Search for the cell housing the specified text and yield its (x, y) center coordinate. 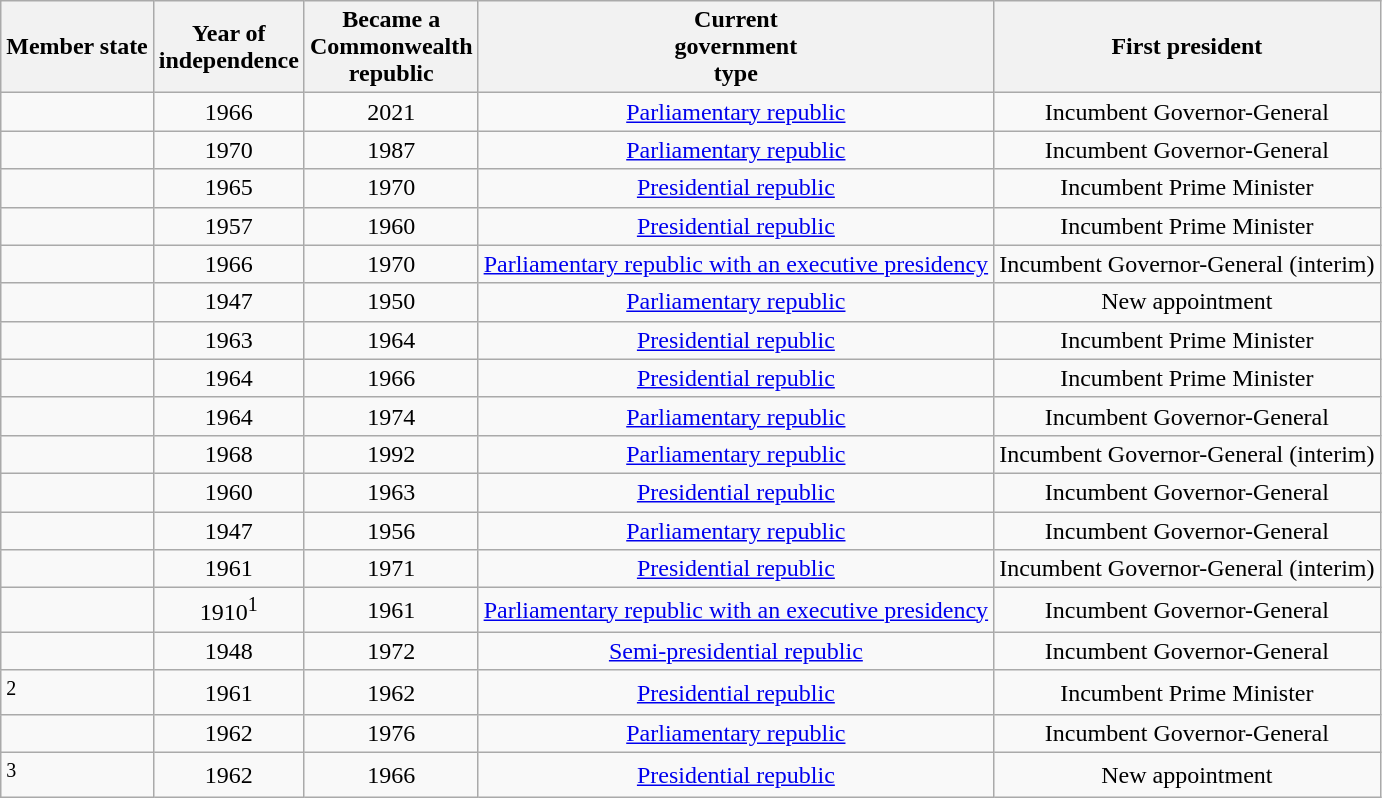
Year ofindependence (228, 47)
1974 (391, 416)
1968 (228, 454)
1976 (391, 734)
1987 (391, 150)
Currentgovernmenttype (736, 47)
Semi-presidential republic (736, 651)
3 (78, 776)
2021 (391, 112)
Became aCommonwealthrepublic (391, 47)
First president (1187, 47)
1992 (391, 454)
1957 (228, 226)
2 (78, 692)
Member state (78, 47)
1972 (391, 651)
1965 (228, 188)
1956 (391, 531)
1950 (391, 302)
1948 (228, 651)
1971 (391, 569)
19101 (228, 610)
